Provide the (x, y) coordinate of the cell's center where the given text is located.  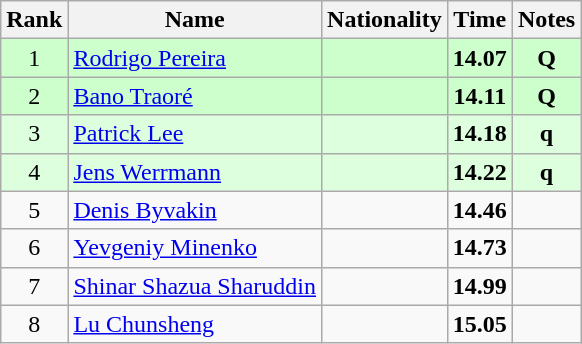
14.07 (480, 58)
7 (34, 286)
14.46 (480, 210)
Shinar Shazua Sharuddin (195, 286)
Time (480, 20)
5 (34, 210)
Jens Werrmann (195, 172)
15.05 (480, 324)
14.11 (480, 96)
Nationality (385, 20)
14.73 (480, 248)
14.22 (480, 172)
Yevgeniy Minenko (195, 248)
Denis Byvakin (195, 210)
14.18 (480, 134)
Name (195, 20)
6 (34, 248)
Rodrigo Pereira (195, 58)
3 (34, 134)
1 (34, 58)
Bano Traoré (195, 96)
8 (34, 324)
2 (34, 96)
4 (34, 172)
Lu Chunsheng (195, 324)
Rank (34, 20)
Patrick Lee (195, 134)
14.99 (480, 286)
Notes (546, 20)
